Provide the [x, y] coordinate of the cell's center where the given text is located.  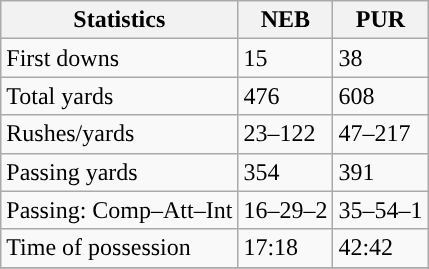
476 [286, 96]
35–54–1 [380, 210]
Rushes/yards [120, 134]
Statistics [120, 20]
17:18 [286, 248]
15 [286, 58]
354 [286, 172]
23–122 [286, 134]
608 [380, 96]
Passing yards [120, 172]
First downs [120, 58]
42:42 [380, 248]
Passing: Comp–Att–Int [120, 210]
47–217 [380, 134]
38 [380, 58]
Total yards [120, 96]
NEB [286, 20]
16–29–2 [286, 210]
PUR [380, 20]
Time of possession [120, 248]
391 [380, 172]
